Detect which cell encompasses the target text, then output its (X, Y) center coordinate. 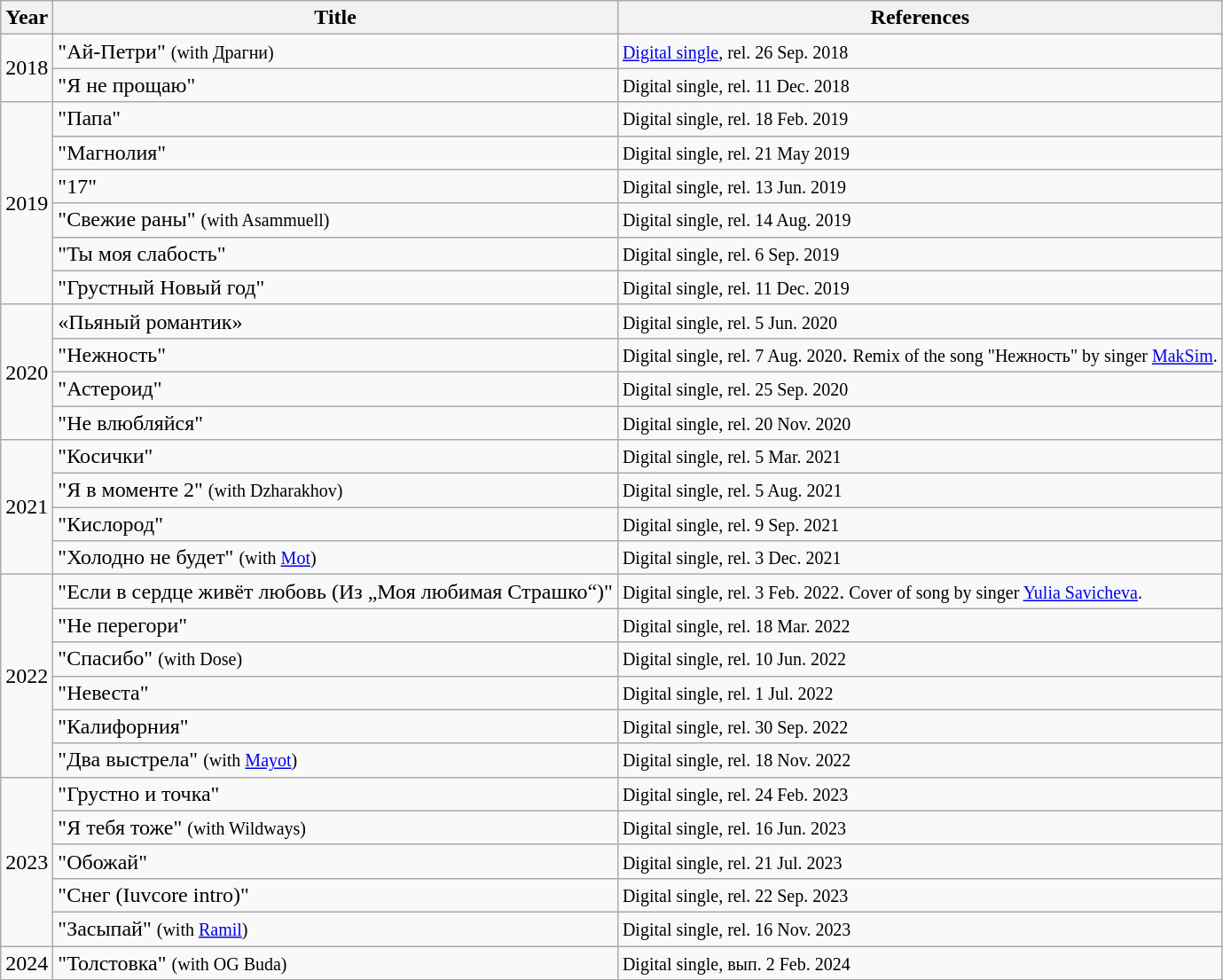
Digital single, rel. 25 Sep. 2020 (920, 388)
Digital single, rel. 21 May 2019 (920, 153)
"Грустно и точка" (335, 794)
"Косички" (335, 457)
"Нежность" (335, 355)
Digital single, rel. 14 Aug. 2019 (920, 220)
Digital single, rel. 24 Feb. 2023 (920, 794)
"Ты моя слабость" (335, 254)
"Холодно не будет" (with Mot) (335, 558)
Digital single, rel. 6 Sep. 2019 (920, 254)
Digital single, rel. 18 Mar. 2022 (920, 625)
References (920, 18)
"Засыпай" (with Ramil) (335, 929)
"Невеста" (335, 693)
"Я в моменте 2" (with Dzharakhov) (335, 490)
"Грустный Новый год" (335, 287)
"Не влюбляйся" (335, 423)
"Астероид" (335, 388)
Digital single, rel. 5 Jun. 2020 (920, 321)
Digital single, rel. 16 Nov. 2023 (920, 929)
"Магнолия" (335, 153)
Digital single, rel. 26 Sep. 2018 (920, 51)
Digital single, rel. 10 Jun. 2022 (920, 659)
Digital single, rel. 5 Mar. 2021 (920, 457)
Year (27, 18)
«‎Пьяный романтик» (335, 321)
Digital single, rel. 16 Jun. 2023 (920, 827)
2023 (27, 861)
2021 (27, 507)
Digital single, rel. 13 Jun. 2019 (920, 186)
Digital single, rel. 3 Feb. 2022. Cover of song by singer Yulia Savicheva. (920, 592)
Digital single, rel. 30 Sep. 2022 (920, 726)
"Свежие раны" (with Asammuell) (335, 220)
"Толстовка" (with OG Buda) (335, 962)
"Если в сердце живёт любовь (Из „Моя любимая Страшко“)" (335, 592)
2022 (27, 676)
Digital single, rel. 7 Aug. 2020. Remix of the song "Нежность" by singer MakSim. (920, 355)
Digital single, rel. 9 Sep. 2021 (920, 524)
Digital single, rel. 18 Nov. 2022 (920, 760)
"Ай-Петри" (with Драгни) (335, 51)
"Папа" (335, 119)
"Не перегори" (335, 625)
Digital single, rel. 5 Aug. 2021 (920, 490)
2019 (27, 203)
"Обожай" (335, 861)
2020 (27, 372)
"Снег (Iuvcore intro)" (335, 895)
"Я тебя тоже" (with Wildways) (335, 827)
Digital single, rel. 1 Jul. 2022 (920, 693)
Digital single, rel. 21 Jul. 2023 (920, 861)
Digital single, вып. 2 Feb. 2024 (920, 962)
"Я не прощаю" (335, 85)
"17" (335, 186)
2018 (27, 68)
Digital single, rel. 22 Sep. 2023 (920, 895)
Digital single, rel. 3 Dec. 2021 (920, 558)
"Кислород" (335, 524)
2024 (27, 962)
"Калифорния" (335, 726)
Digital single, rel. 11 Dec. 2019 (920, 287)
"Два выстрела" (with Mayot) (335, 760)
Digital single, rel. 11 Dec. 2018 (920, 85)
Title (335, 18)
Digital single, rel. 18 Feb. 2019 (920, 119)
"Спасибо" (with Dose) (335, 659)
Digital single, rel. 20 Nov. 2020 (920, 423)
